Extract the (X, Y) coordinate from the center of the cell holding the provided text.  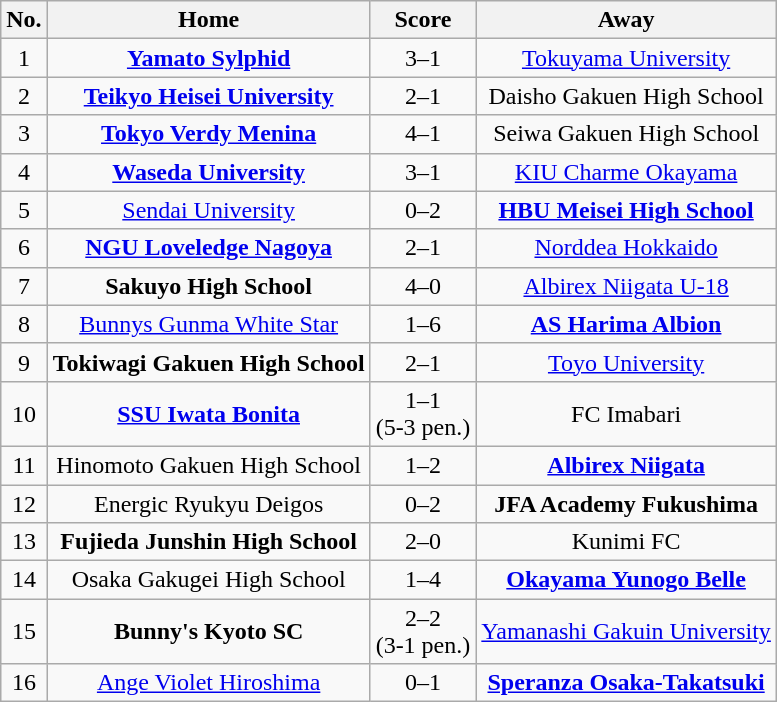
Tokuyama University (626, 58)
Fujieda Junshin High School (208, 542)
AS Harima Albion (626, 324)
1–4 (423, 580)
15 (24, 632)
Tokyo Verdy Menina (208, 134)
No. (24, 20)
JFA Academy Fukushima (626, 503)
FC Imabari (626, 414)
2–2(3-1 pen.) (423, 632)
16 (24, 683)
Osaka Gakugei High School (208, 580)
SSU Iwata Bonita (208, 414)
1–2 (423, 465)
4–1 (423, 134)
1–6 (423, 324)
0–1 (423, 683)
2–0 (423, 542)
Toyo University (626, 362)
Away (626, 20)
Kunimi FC (626, 542)
Energic Ryukyu Deigos (208, 503)
Albirex Niigata U-18 (626, 286)
Sendai University (208, 210)
Yamanashi Gakuin University (626, 632)
7 (24, 286)
Speranza Osaka-Takatsuki (626, 683)
14 (24, 580)
3 (24, 134)
HBU Meisei High School (626, 210)
Yamato Sylphid (208, 58)
Daisho Gakuen High School (626, 96)
Ange Violet Hiroshima (208, 683)
Teikyo Heisei University (208, 96)
8 (24, 324)
Albirex Niigata (626, 465)
Sakuyo High School (208, 286)
Norddea Hokkaido (626, 248)
2 (24, 96)
1–1(5-3 pen.) (423, 414)
Okayama Yunogo Belle (626, 580)
Bunnys Gunma White Star (208, 324)
Score (423, 20)
6 (24, 248)
4–0 (423, 286)
11 (24, 465)
KIU Charme Okayama (626, 172)
NGU Loveledge Nagoya (208, 248)
12 (24, 503)
Home (208, 20)
9 (24, 362)
1 (24, 58)
5 (24, 210)
Waseda University (208, 172)
Hinomoto Gakuen High School (208, 465)
Seiwa Gakuen High School (626, 134)
13 (24, 542)
10 (24, 414)
Tokiwagi Gakuen High School (208, 362)
Bunny's Kyoto SC (208, 632)
4 (24, 172)
